For the text-containing cell, return its midpoint in [X, Y] coordinate format. 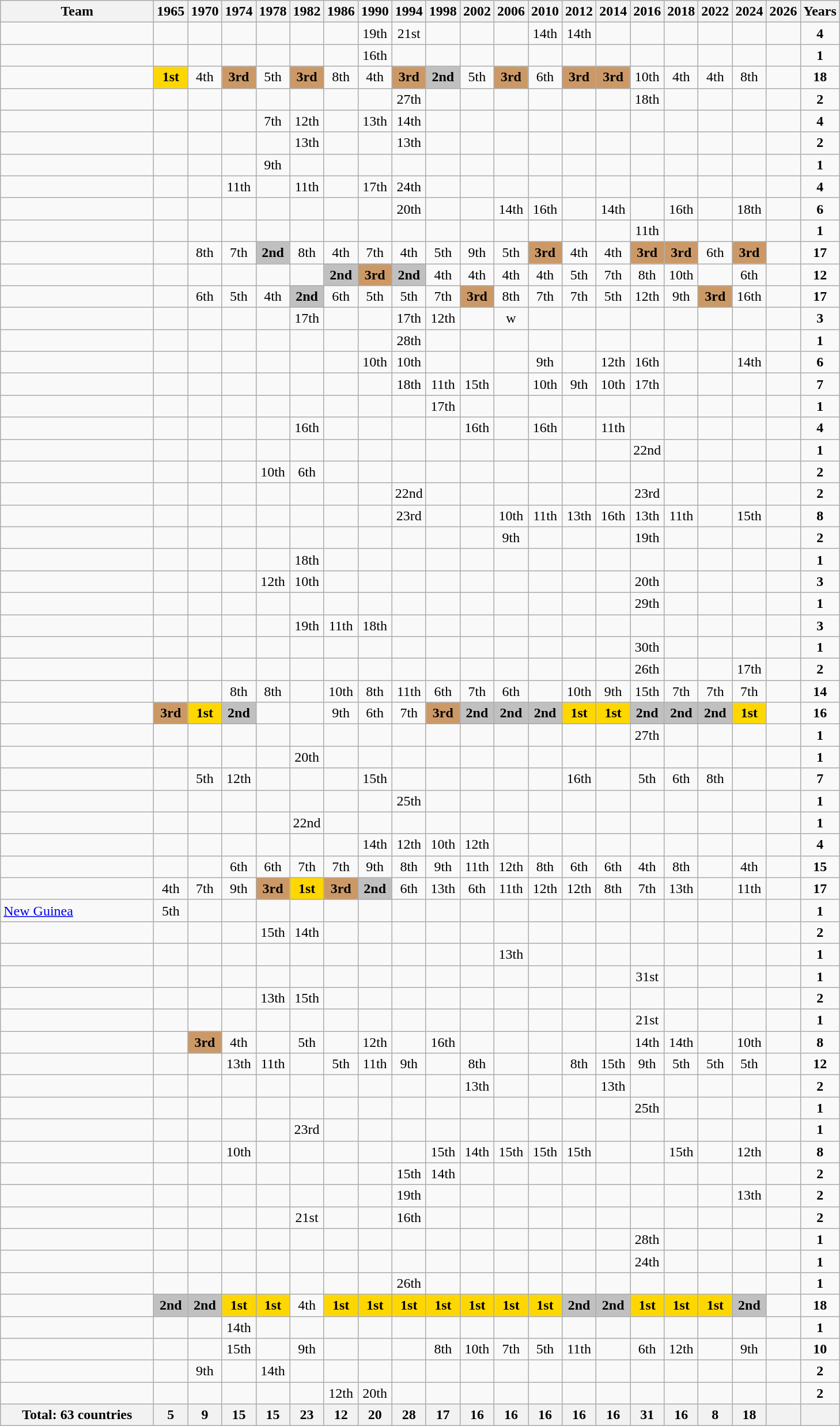
14 [820, 691]
2018 [681, 12]
1994 [409, 12]
1986 [341, 12]
w [510, 319]
1998 [442, 12]
1970 [205, 12]
1990 [374, 12]
5 [171, 1415]
28 [409, 1415]
2016 [648, 12]
20 [374, 1415]
2024 [749, 12]
31 [648, 1415]
29th [648, 603]
Total: 63 countries [77, 1415]
2026 [784, 12]
New Guinea [77, 910]
2014 [613, 12]
1982 [307, 12]
2002 [477, 12]
2006 [510, 12]
1978 [273, 12]
2012 [580, 12]
1965 [171, 12]
2022 [716, 12]
9 [205, 1415]
Team [77, 12]
23 [307, 1415]
30th [648, 648]
10 [820, 1349]
Years [820, 12]
1974 [239, 12]
31st [648, 977]
2010 [545, 12]
